Detect which cell encompasses the target text, then output its (x, y) center coordinate. 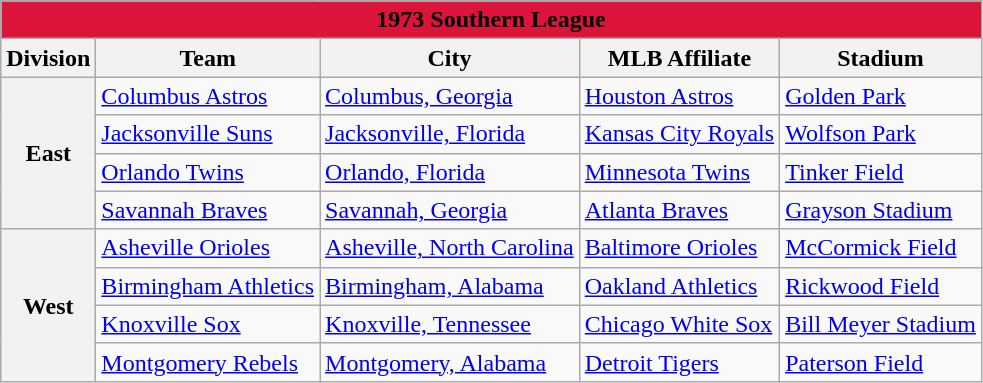
Stadium (881, 58)
Detroit Tigers (679, 362)
Bill Meyer Stadium (881, 324)
Birmingham, Alabama (450, 286)
Columbus, Georgia (450, 96)
Oakland Athletics (679, 286)
Baltimore Orioles (679, 248)
Wolfson Park (881, 134)
Houston Astros (679, 96)
MLB Affiliate (679, 58)
Birmingham Athletics (208, 286)
City (450, 58)
Columbus Astros (208, 96)
Savannah Braves (208, 210)
Jacksonville Suns (208, 134)
Savannah, Georgia (450, 210)
Kansas City Royals (679, 134)
Montgomery Rebels (208, 362)
Team (208, 58)
Asheville Orioles (208, 248)
Paterson Field (881, 362)
Grayson Stadium (881, 210)
East (48, 153)
Tinker Field (881, 172)
Montgomery, Alabama (450, 362)
Atlanta Braves (679, 210)
Knoxville Sox (208, 324)
Jacksonville, Florida (450, 134)
Rickwood Field (881, 286)
Golden Park (881, 96)
Orlando, Florida (450, 172)
Orlando Twins (208, 172)
Division (48, 58)
McCormick Field (881, 248)
Minnesota Twins (679, 172)
Knoxville, Tennessee (450, 324)
West (48, 305)
Chicago White Sox (679, 324)
Asheville, North Carolina (450, 248)
1973 Southern League (492, 20)
